Scan for the cell matching the given text and deliver its [x, y] coordinate at center. 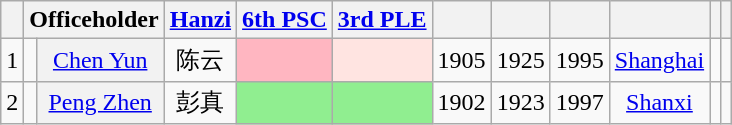
Peng Zhen [100, 102]
3rd PLE [382, 20]
1923 [520, 102]
1925 [520, 60]
1902 [462, 102]
Shanxi [659, 102]
1997 [580, 102]
陈云 [200, 60]
彭真 [200, 102]
Chen Yun [100, 60]
1 [12, 60]
Hanzi [200, 20]
1905 [462, 60]
Officeholder [94, 20]
1995 [580, 60]
6th PSC [285, 20]
2 [12, 102]
Shanghai [659, 60]
